Output the [x, y] coordinate of the center of the cell containing the given text.  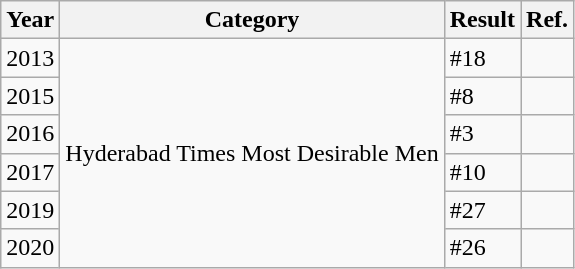
#18 [482, 58]
Result [482, 20]
Category [252, 20]
2020 [30, 248]
#8 [482, 96]
Year [30, 20]
2013 [30, 58]
#27 [482, 210]
#3 [482, 134]
2019 [30, 210]
Ref. [548, 20]
#10 [482, 172]
#26 [482, 248]
2017 [30, 172]
2015 [30, 96]
Hyderabad Times Most Desirable Men [252, 153]
2016 [30, 134]
